Return the [x, y] coordinate for the center point of the cell that contains the specified text.  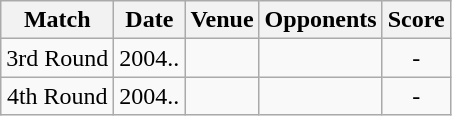
Score [416, 20]
Match [58, 20]
3rd Round [58, 58]
Opponents [320, 20]
4th Round [58, 96]
Date [150, 20]
Venue [222, 20]
